Provide the [X, Y] coordinate of the cell's center where the given text is located.  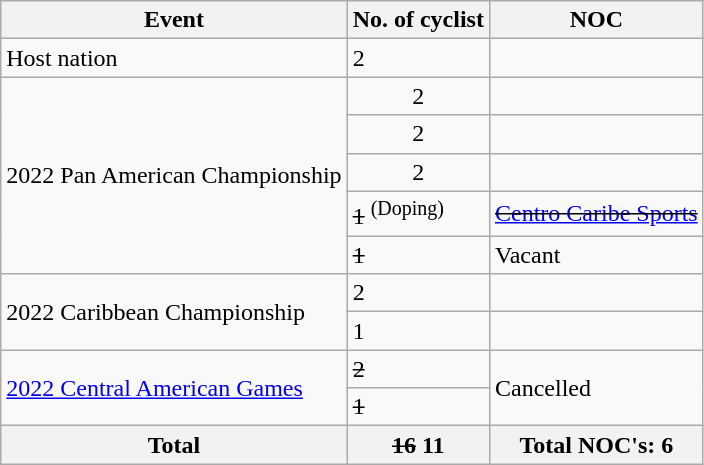
Centro Caribe Sports [596, 214]
Vacant [596, 255]
Event [174, 20]
2022 Central American Games [174, 388]
NOC [596, 20]
16 11 [418, 445]
Total [174, 445]
2022 Pan American Championship [174, 176]
Cancelled [596, 388]
Host nation [174, 58]
1 (Doping) [418, 214]
No. of cyclist [418, 20]
Total NOC's: 6 [596, 445]
2022 Caribbean Championship [174, 312]
